From the cell containing the given text, extract its center point as [X, Y] coordinate. 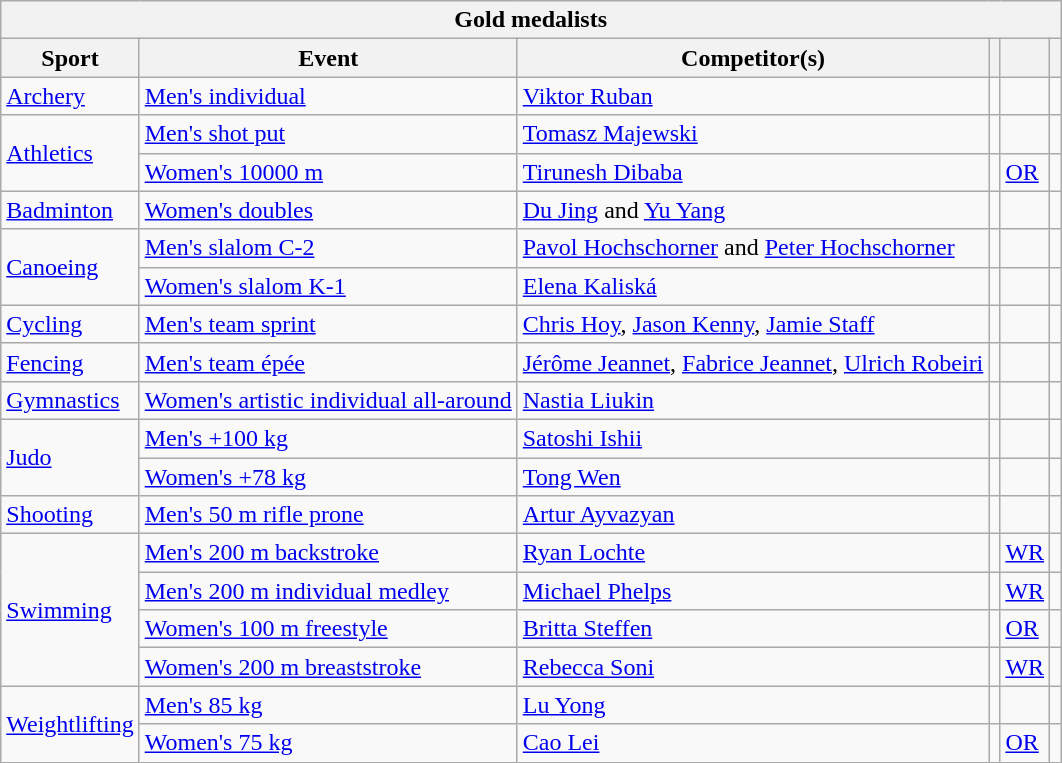
Women's +78 kg [328, 477]
Viktor Ruban [753, 96]
Sport [70, 58]
Tong Wen [753, 477]
Women's 10000 m [328, 172]
Cao Lei [753, 743]
Britta Steffen [753, 629]
Athletics [70, 153]
Men's +100 kg [328, 438]
Ryan Lochte [753, 553]
Du Jing and Yu Yang [753, 210]
Men's team sprint [328, 324]
Michael Phelps [753, 591]
Pavol Hochschorner and Peter Hochschorner [753, 248]
Archery [70, 96]
Event [328, 58]
Women's artistic individual all-around [328, 400]
Canoeing [70, 267]
Women's 75 kg [328, 743]
Men's 50 m rifle prone [328, 515]
Rebecca Soni [753, 667]
Men's 200 m individual medley [328, 591]
Women's 200 m breaststroke [328, 667]
Competitor(s) [753, 58]
Chris Hoy, Jason Kenny, Jamie Staff [753, 324]
Satoshi Ishii [753, 438]
Weightlifting [70, 724]
Women's slalom K-1 [328, 286]
Men's 85 kg [328, 705]
Gymnastics [70, 400]
Men's 200 m backstroke [328, 553]
Men's team épée [328, 362]
Lu Yong [753, 705]
Swimming [70, 610]
Judo [70, 457]
Cycling [70, 324]
Tirunesh Dibaba [753, 172]
Gold medalists [531, 20]
Men's slalom C-2 [328, 248]
Shooting [70, 515]
Jérôme Jeannet, Fabrice Jeannet, Ulrich Robeiri [753, 362]
Badminton [70, 210]
Artur Ayvazyan [753, 515]
Elena Kaliská [753, 286]
Fencing [70, 362]
Men's individual [328, 96]
Nastia Liukin [753, 400]
Women's doubles [328, 210]
Tomasz Majewski [753, 134]
Women's 100 m freestyle [328, 629]
Men's shot put [328, 134]
